Return [X, Y] of the center of cell containing provided text 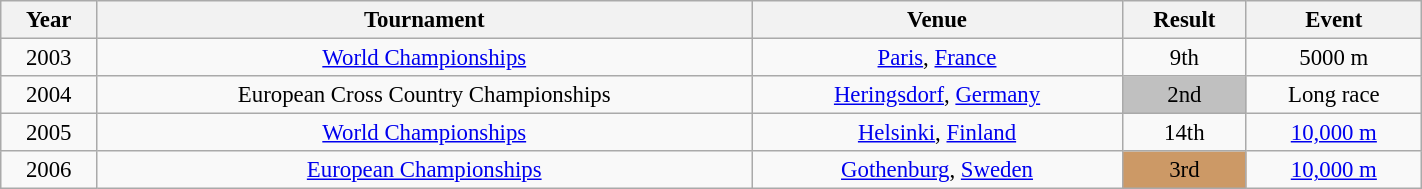
9th [1184, 58]
European Championships [424, 170]
Year [49, 20]
3rd [1184, 170]
Venue [938, 20]
2003 [49, 58]
2005 [49, 133]
Paris, France [938, 58]
Heringsdorf, Germany [938, 95]
2nd [1184, 95]
Helsinki, Finland [938, 133]
Tournament [424, 20]
5000 m [1334, 58]
Event [1334, 20]
14th [1184, 133]
Result [1184, 20]
European Cross Country Championships [424, 95]
Long race [1334, 95]
Gothenburg, Sweden [938, 170]
2004 [49, 95]
2006 [49, 170]
